Output the [x, y] coordinate of the center of the cell containing the given text.  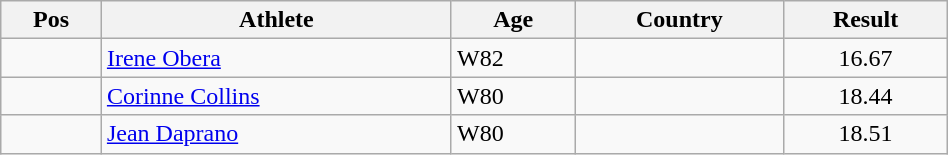
Country [680, 20]
Irene Obera [276, 58]
Age [512, 20]
Athlete [276, 20]
16.67 [866, 58]
Pos [52, 20]
18.51 [866, 134]
18.44 [866, 96]
Corinne Collins [276, 96]
Jean Daprano [276, 134]
Result [866, 20]
W82 [512, 58]
